Search for the cell housing the specified text and yield its [x, y] center coordinate. 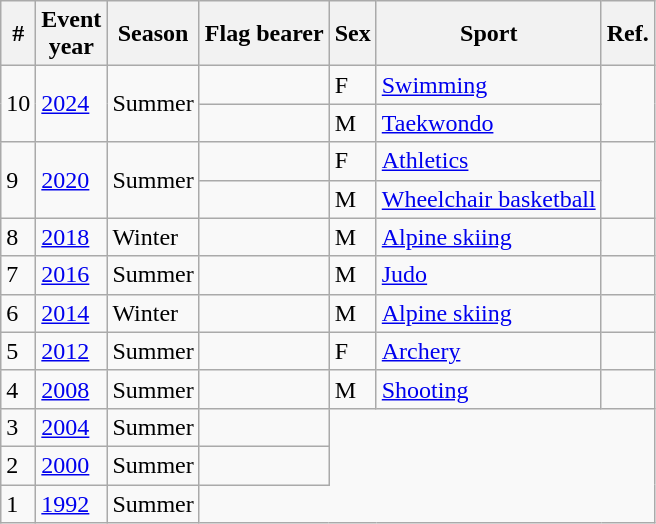
6 [18, 313]
2014 [72, 313]
Athletics [488, 161]
Ref. [628, 34]
Wheelchair basketball [488, 199]
# [18, 34]
4 [18, 389]
2016 [72, 275]
10 [18, 104]
9 [18, 180]
Shooting [488, 389]
Judo [488, 275]
Sex [352, 34]
2008 [72, 389]
7 [18, 275]
2020 [72, 180]
2012 [72, 351]
Taekwondo [488, 123]
2 [18, 465]
8 [18, 237]
Archery [488, 351]
Swimming [488, 85]
1 [18, 503]
Season [153, 34]
Eventyear [72, 34]
5 [18, 351]
Flag bearer [264, 34]
3 [18, 427]
2018 [72, 237]
2000 [72, 465]
2004 [72, 427]
Sport [488, 34]
2024 [72, 104]
1992 [72, 503]
